Search for the cell housing the specified text and yield its (x, y) center coordinate. 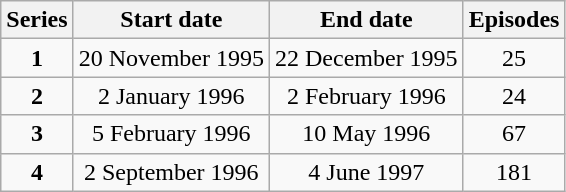
Start date (171, 20)
Series (37, 20)
4 June 1997 (366, 172)
4 (37, 172)
Episodes (514, 20)
End date (366, 20)
67 (514, 134)
3 (37, 134)
5 February 1996 (171, 134)
2 (37, 96)
1 (37, 58)
2 February 1996 (366, 96)
25 (514, 58)
20 November 1995 (171, 58)
24 (514, 96)
2 January 1996 (171, 96)
2 September 1996 (171, 172)
10 May 1996 (366, 134)
22 December 1995 (366, 58)
181 (514, 172)
